Provide the (x, y) coordinate of the cell's center where the given text is located.  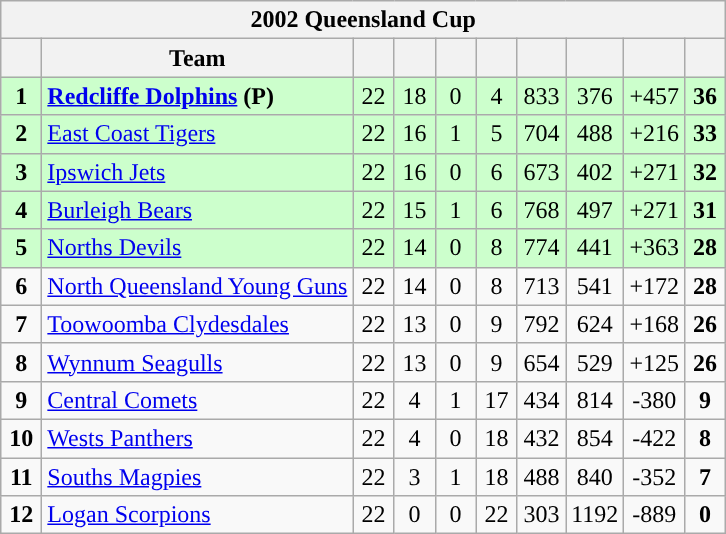
432 (542, 438)
+363 (654, 248)
North Queensland Young Guns (198, 286)
441 (595, 248)
33 (704, 134)
+172 (654, 286)
529 (595, 362)
10 (22, 438)
17 (496, 400)
-422 (654, 438)
768 (542, 210)
1192 (595, 515)
Team (198, 58)
East Coast Tigers (198, 134)
+216 (654, 134)
12 (22, 515)
Wynnum Seagulls (198, 362)
673 (542, 172)
303 (542, 515)
Norths Devils (198, 248)
833 (542, 96)
854 (595, 438)
+168 (654, 324)
-889 (654, 515)
2002 Queensland Cup (364, 20)
Wests Panthers (198, 438)
2 (22, 134)
-380 (654, 400)
814 (595, 400)
Ipswich Jets (198, 172)
11 (22, 477)
31 (704, 210)
704 (542, 134)
Central Comets (198, 400)
792 (542, 324)
713 (542, 286)
Souths Magpies (198, 477)
774 (542, 248)
434 (542, 400)
654 (542, 362)
541 (595, 286)
Toowoomba Clydesdales (198, 324)
Redcliffe Dolphins (P) (198, 96)
Burleigh Bears (198, 210)
402 (595, 172)
376 (595, 96)
-352 (654, 477)
Logan Scorpions (198, 515)
497 (595, 210)
32 (704, 172)
15 (414, 210)
624 (595, 324)
+457 (654, 96)
+125 (654, 362)
840 (595, 477)
36 (704, 96)
